Locate the cell with the specified text and output its (X, Y) center coordinate. 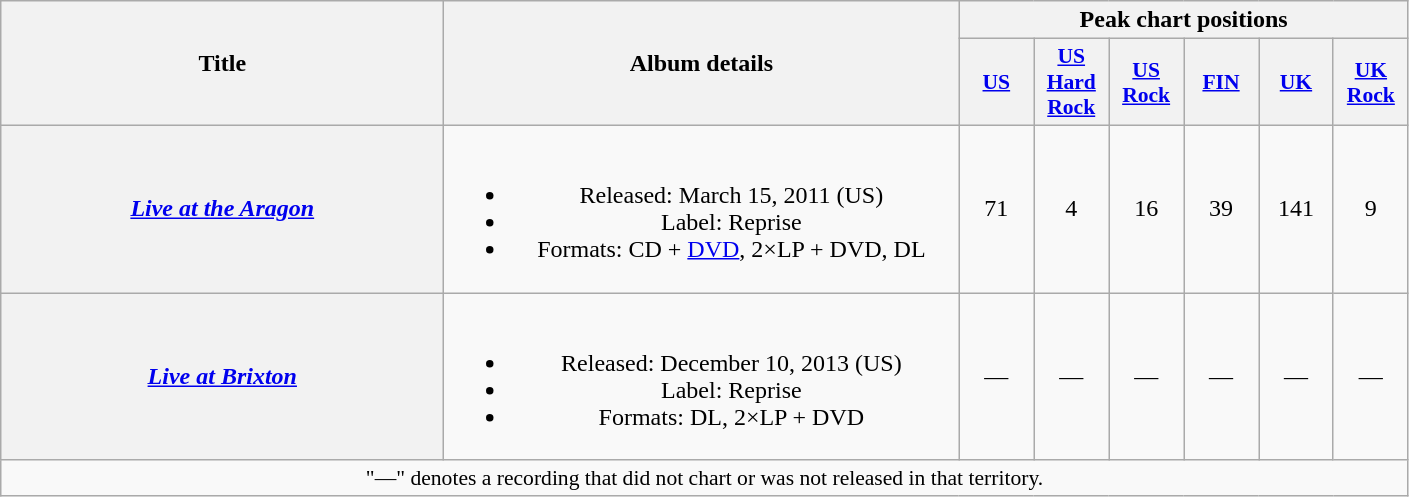
Released: December 10, 2013 (US)Label: RepriseFormats: DL, 2×LP + DVD (702, 376)
141 (1296, 208)
US (996, 82)
USRock (1146, 82)
"—" denotes a recording that did not chart or was not released in that territory. (705, 478)
FIN (1222, 82)
USHard Rock (1072, 82)
UK (1296, 82)
Peak chart positions (1184, 20)
UKRock (1370, 82)
Album details (702, 64)
Live at Brixton (222, 376)
Title (222, 64)
16 (1146, 208)
Live at the Aragon (222, 208)
39 (1222, 208)
Released: March 15, 2011 (US)Label: RepriseFormats: CD + DVD, 2×LP + DVD, DL (702, 208)
4 (1072, 208)
9 (1370, 208)
71 (996, 208)
